Provide the [X, Y] coordinate of the cell's center where the given text is located.  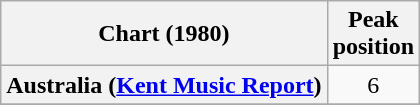
6 [373, 85]
Chart (1980) [164, 34]
Australia (Kent Music Report) [164, 85]
Peakposition [373, 34]
